Scan for the cell matching the given text and deliver its (X, Y) coordinate at center. 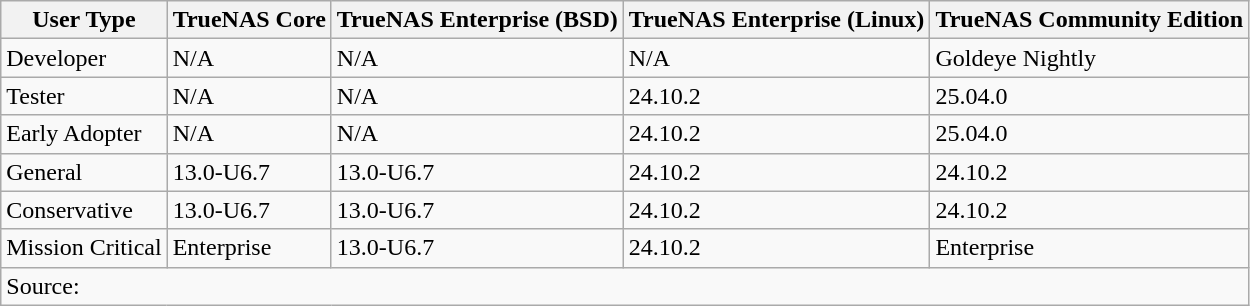
TrueNAS Enterprise (Linux) (776, 20)
Source: (625, 286)
General (84, 172)
Conservative (84, 210)
Mission Critical (84, 248)
TrueNAS Community Edition (1090, 20)
Early Adopter (84, 134)
Goldeye Nightly (1090, 58)
TrueNAS Core (249, 20)
User Type (84, 20)
TrueNAS Enterprise (BSD) (477, 20)
Developer (84, 58)
Tester (84, 96)
